Output the [x, y] coordinate of the center of the cell containing the given text.  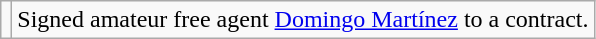
Signed amateur free agent Domingo Martínez to a contract. [303, 20]
